Search for the cell housing the specified text and yield its (X, Y) center coordinate. 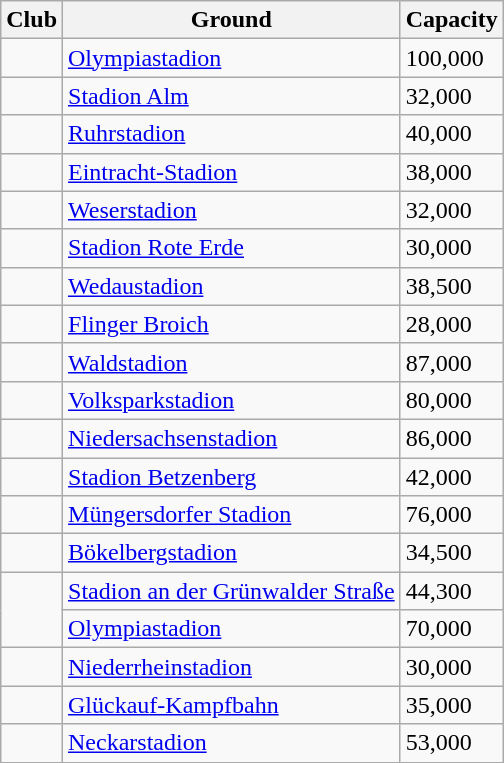
Stadion Alm (232, 96)
44,300 (452, 591)
86,000 (452, 438)
70,000 (452, 629)
34,500 (452, 553)
40,000 (452, 134)
Niedersachsenstadion (232, 438)
Wedaustadion (232, 286)
Capacity (452, 20)
Weserstadion (232, 210)
80,000 (452, 400)
Waldstadion (232, 362)
Club (32, 20)
Bökelbergstadion (232, 553)
Ground (232, 20)
Neckarstadion (232, 743)
38,000 (452, 172)
100,000 (452, 58)
87,000 (452, 362)
Glückauf-Kampfbahn (232, 705)
Müngersdorfer Stadion (232, 515)
Volksparkstadion (232, 400)
Ruhrstadion (232, 134)
Stadion Rote Erde (232, 248)
35,000 (452, 705)
76,000 (452, 515)
Stadion an der Grünwalder Straße (232, 591)
Stadion Betzenberg (232, 477)
42,000 (452, 477)
38,500 (452, 286)
Flinger Broich (232, 324)
Eintracht-Stadion (232, 172)
Niederrheinstadion (232, 667)
28,000 (452, 324)
53,000 (452, 743)
